Return the [X, Y] coordinate for the center point of the cell that contains the specified text.  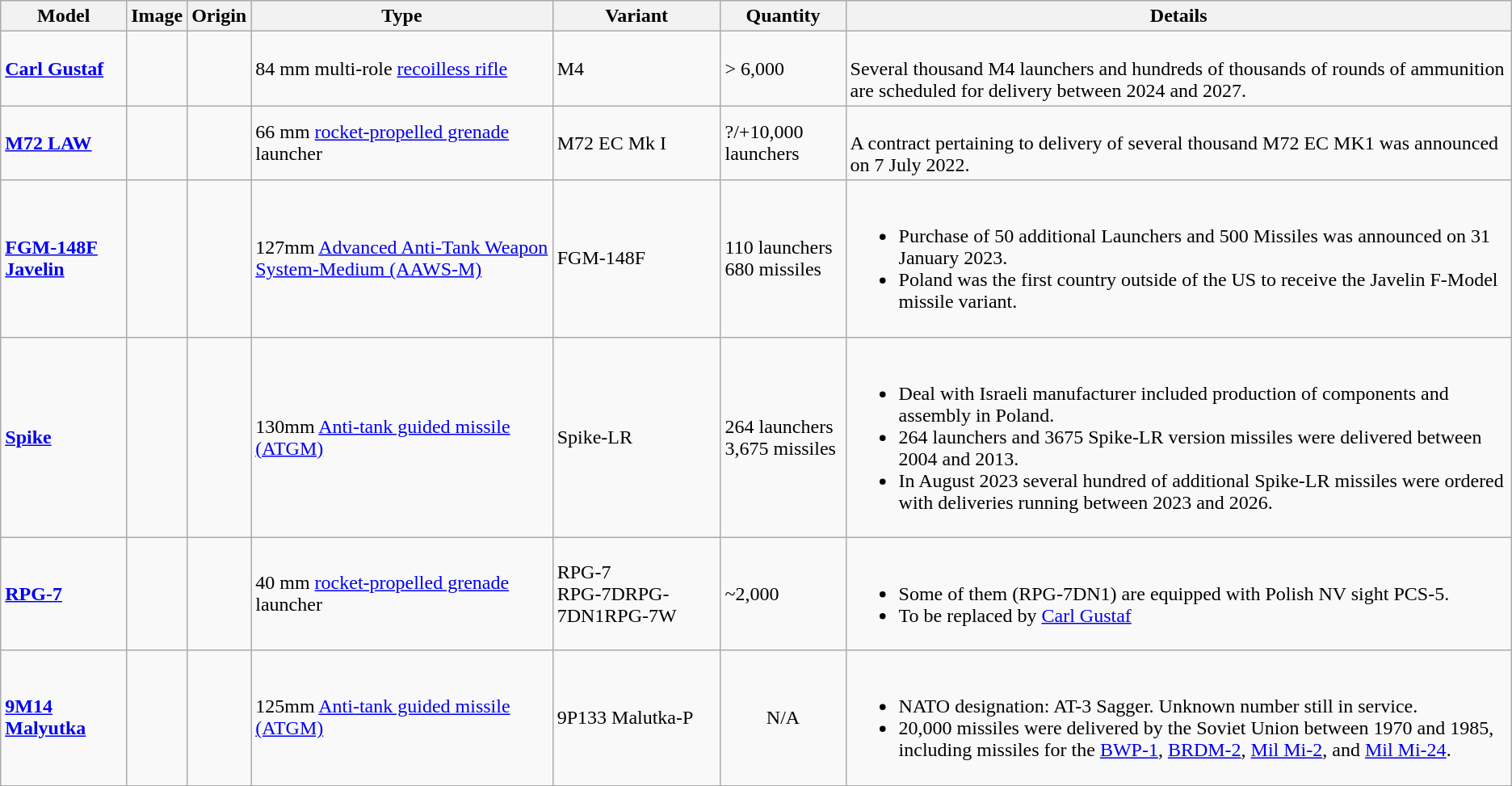
Spike-LR [636, 437]
125mm Anti-tank guided missile (ATGM) [402, 717]
Type [402, 16]
> 6,000 [783, 69]
M72 EC Mk I [636, 143]
9M14 Malyutka [64, 717]
Spike [64, 437]
FGM-148F Javelin [64, 258]
M4 [636, 69]
?/+10,000 launchers [783, 143]
Model [64, 16]
Image [157, 16]
110 launchers680 missiles [783, 258]
~2,000 [783, 594]
Carl Gustaf [64, 69]
Origin [220, 16]
RPG-7RPG-7DRPG-7DN1RPG-7W [636, 594]
FGM-148F [636, 258]
Several thousand M4 launchers and hundreds of thousands of rounds of ammunition are scheduled for delivery between 2024 and 2027. [1178, 69]
130mm Anti-tank guided missile (ATGM) [402, 437]
RPG-7 [64, 594]
Quantity [783, 16]
M72 LAW [64, 143]
N/A [783, 717]
127mm Advanced Anti-Tank Weapon System-Medium (AAWS-M) [402, 258]
Variant [636, 16]
40 mm rocket-propelled grenade launcher [402, 594]
A contract pertaining to delivery of several thousand M72 EC MK1 was announced on 7 July 2022. [1178, 143]
84 mm multi-role recoilless rifle [402, 69]
264 launchers3,675 missiles [783, 437]
66 mm rocket-propelled grenade launcher [402, 143]
Details [1178, 16]
Some of them (RPG-7DN1) are equipped with Polish NV sight PCS-5.To be replaced by Carl Gustaf [1178, 594]
9P133 Malutka-P [636, 717]
